Return (x, y) of the center of cell containing provided text 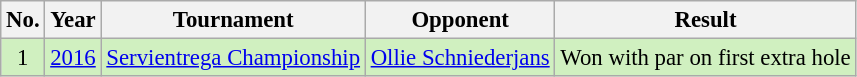
No. (23, 20)
Ollie Schniederjans (460, 58)
2016 (73, 58)
Tournament (233, 20)
Year (73, 20)
1 (23, 58)
Servientrega Championship (233, 58)
Won with par on first extra hole (706, 58)
Opponent (460, 20)
Result (706, 20)
